Determine the (x, y) coordinate at the center of the cell enclosing the given text.  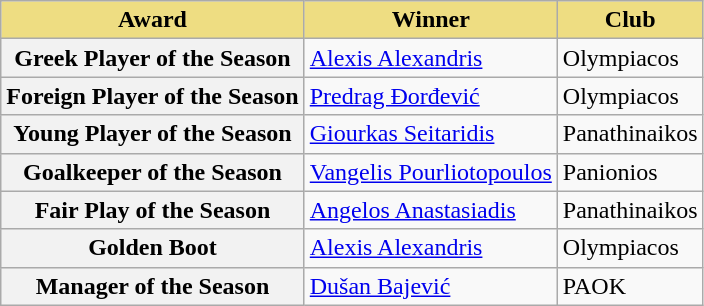
Award (152, 20)
Golden Boot (152, 248)
Dušan Bajević (430, 286)
Young Player of the Season (152, 134)
Panionios (630, 172)
Foreign Player of the Season (152, 96)
Winner (430, 20)
Predrag Đorđević (430, 96)
Vangelis Pourliotopoulos (430, 172)
PAOK (630, 286)
Fair Play of the Season (152, 210)
Manager of the Season (152, 286)
Greek Player of the Season (152, 58)
Giourkas Seitaridis (430, 134)
Goalkeeper of the Season (152, 172)
Angelos Anastasiadis (430, 210)
Club (630, 20)
